From the cell containing the given text, extract its center point as (x, y) coordinate. 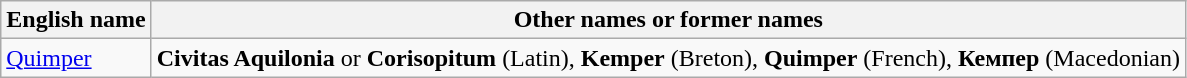
English name (76, 20)
Other names or former names (668, 20)
Civitas Aquilonia or Corisopitum (Latin), Kemper (Breton), Quimper (French), Кемпер (Macedonian) (668, 58)
Quimper (76, 58)
